Output the [X, Y] coordinate of the center of the cell containing the given text.  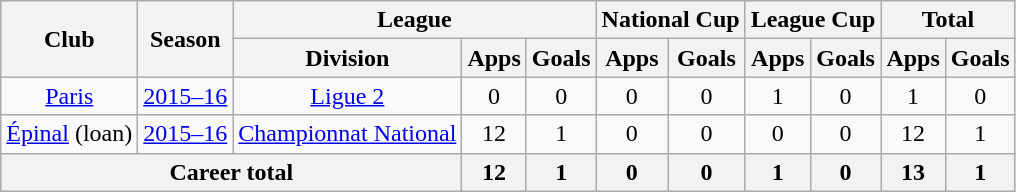
League [414, 20]
Career total [232, 172]
Season [186, 39]
Division [348, 58]
Total [948, 20]
13 [913, 172]
National Cup [670, 20]
Championnat National [348, 134]
Paris [70, 96]
League Cup [813, 20]
Épinal (loan) [70, 134]
Ligue 2 [348, 96]
Club [70, 39]
